Return the [X, Y] coordinate for the center point of the cell that contains the specified text.  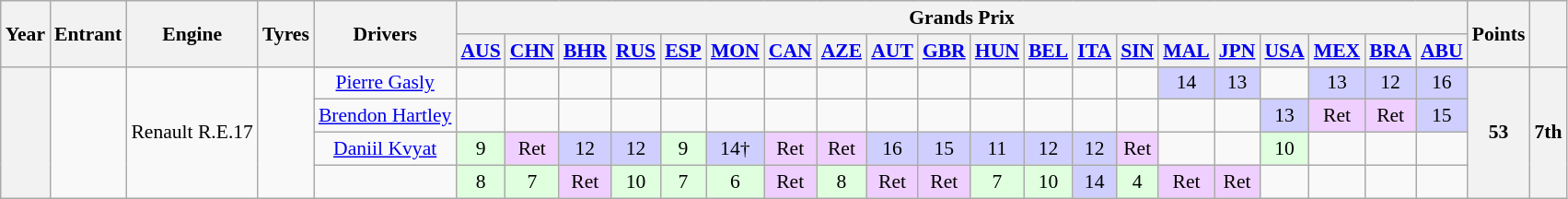
AZE [842, 51]
6 [735, 181]
HUN [997, 51]
Points [1499, 33]
GBR [945, 51]
Entrant [88, 33]
MEX [1337, 51]
MAL [1186, 51]
ITA [1094, 51]
Year [26, 33]
MON [735, 51]
Drivers [385, 33]
ABU [1442, 51]
7th [1548, 132]
Engine [192, 33]
53 [1499, 132]
Brendon Hartley [385, 116]
AUS [481, 51]
JPN [1237, 51]
BHR [586, 51]
BEL [1048, 51]
11 [997, 149]
BRA [1390, 51]
Pierre Gasly [385, 83]
4 [1137, 181]
SIN [1137, 51]
14† [735, 149]
ESP [683, 51]
CAN [790, 51]
AUT [892, 51]
USA [1283, 51]
Grands Prix [961, 18]
Tyres [285, 33]
CHN [532, 51]
Renault R.E.17 [192, 132]
RUS [635, 51]
Daniil Kvyat [385, 149]
